Determine the (X, Y) coordinate at the center of the cell enclosing the given text.  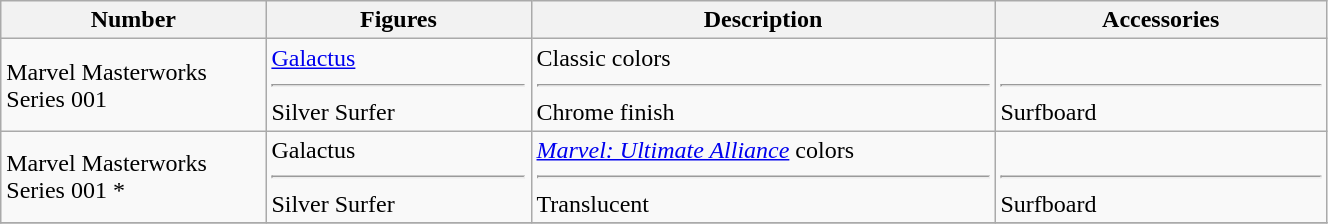
Accessories (1160, 20)
Classic colorsChrome finish (763, 85)
Marvel: Ultimate Alliance colorsTranslucent (763, 177)
Marvel Masterworks Series 001 * (134, 177)
Marvel Masterworks Series 001 (134, 85)
Description (763, 20)
Number (134, 20)
Figures (398, 20)
